From the cell containing the given text, extract its center point as (x, y) coordinate. 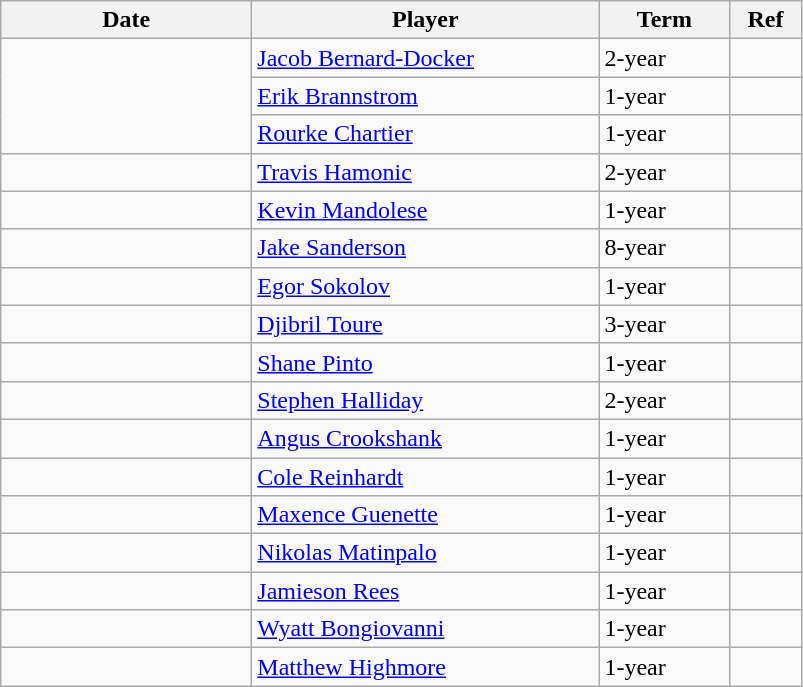
3-year (664, 324)
Kevin Mandolese (426, 210)
Stephen Halliday (426, 400)
Cole Reinhardt (426, 477)
Date (126, 20)
Egor Sokolov (426, 286)
Player (426, 20)
Term (664, 20)
Erik Brannstrom (426, 96)
Ref (766, 20)
Travis Hamonic (426, 172)
Angus Crookshank (426, 438)
Djibril Toure (426, 324)
Jake Sanderson (426, 248)
8-year (664, 248)
Wyatt Bongiovanni (426, 629)
Maxence Guenette (426, 515)
Rourke Chartier (426, 134)
Shane Pinto (426, 362)
Jamieson Rees (426, 591)
Jacob Bernard-Docker (426, 58)
Matthew Highmore (426, 667)
Nikolas Matinpalo (426, 553)
